For the text-containing cell, return its midpoint in (x, y) coordinate format. 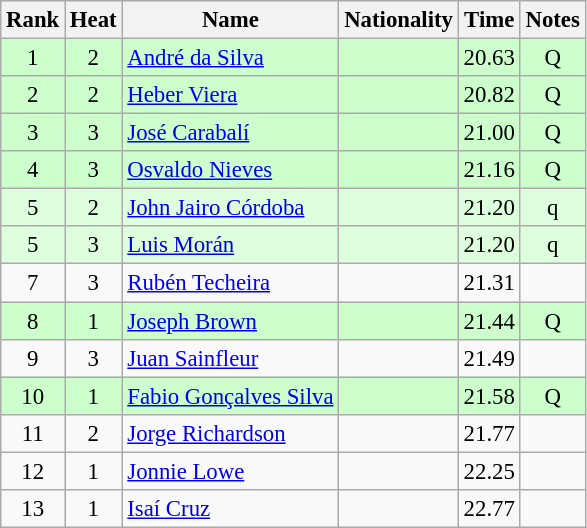
André da Silva (230, 58)
20.63 (489, 58)
13 (33, 509)
21.44 (489, 321)
4 (33, 170)
Jorge Richardson (230, 433)
21.77 (489, 433)
Name (230, 20)
21.16 (489, 170)
Jonnie Lowe (230, 471)
22.77 (489, 509)
10 (33, 396)
Time (489, 20)
Heat (94, 20)
Juan Sainfleur (230, 358)
Isaí Cruz (230, 509)
John Jairo Córdoba (230, 208)
8 (33, 321)
22.25 (489, 471)
21.31 (489, 283)
Notes (552, 20)
Nationality (398, 20)
21.58 (489, 396)
Fabio Gonçalves Silva (230, 396)
21.49 (489, 358)
Rubén Techeira (230, 283)
21.00 (489, 133)
Joseph Brown (230, 321)
20.82 (489, 95)
9 (33, 358)
José Carabalí (230, 133)
12 (33, 471)
11 (33, 433)
Osvaldo Nieves (230, 170)
Heber Viera (230, 95)
Rank (33, 20)
7 (33, 283)
Luis Morán (230, 245)
